Return the (x, y) coordinate for the center point of the cell that contains the specified text.  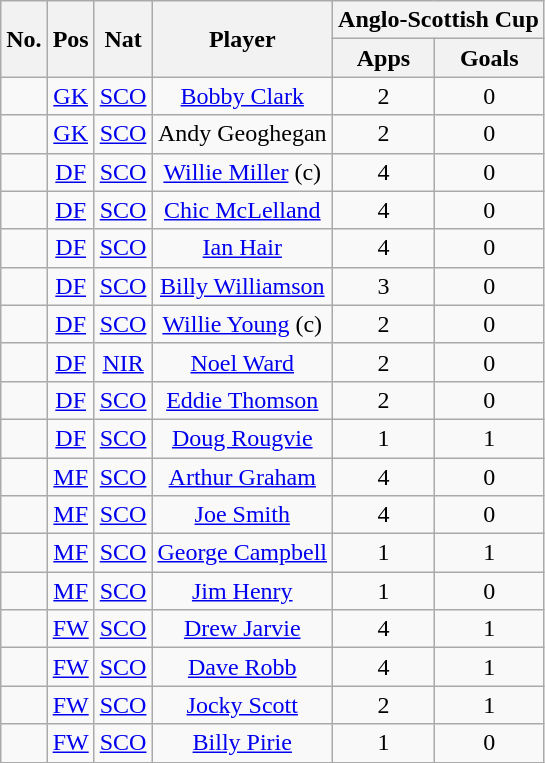
Billy Pirie (242, 743)
NIR (123, 362)
No. (24, 39)
George Campbell (242, 553)
Jocky Scott (242, 705)
Pos (70, 39)
Doug Rougvie (242, 438)
Dave Robb (242, 667)
Willie Miller (c) (242, 172)
Joe Smith (242, 515)
Jim Henry (242, 591)
Nat (123, 39)
Chic McLelland (242, 210)
Arthur Graham (242, 477)
Anglo-Scottish Cup (439, 20)
Apps (384, 58)
Noel Ward (242, 362)
3 (384, 286)
Goals (489, 58)
Eddie Thomson (242, 400)
Willie Young (c) (242, 324)
Drew Jarvie (242, 629)
Billy Williamson (242, 286)
Player (242, 39)
Ian Hair (242, 248)
Bobby Clark (242, 96)
Andy Geoghegan (242, 134)
